Return the [X, Y] coordinate for the center point of the cell that contains the specified text.  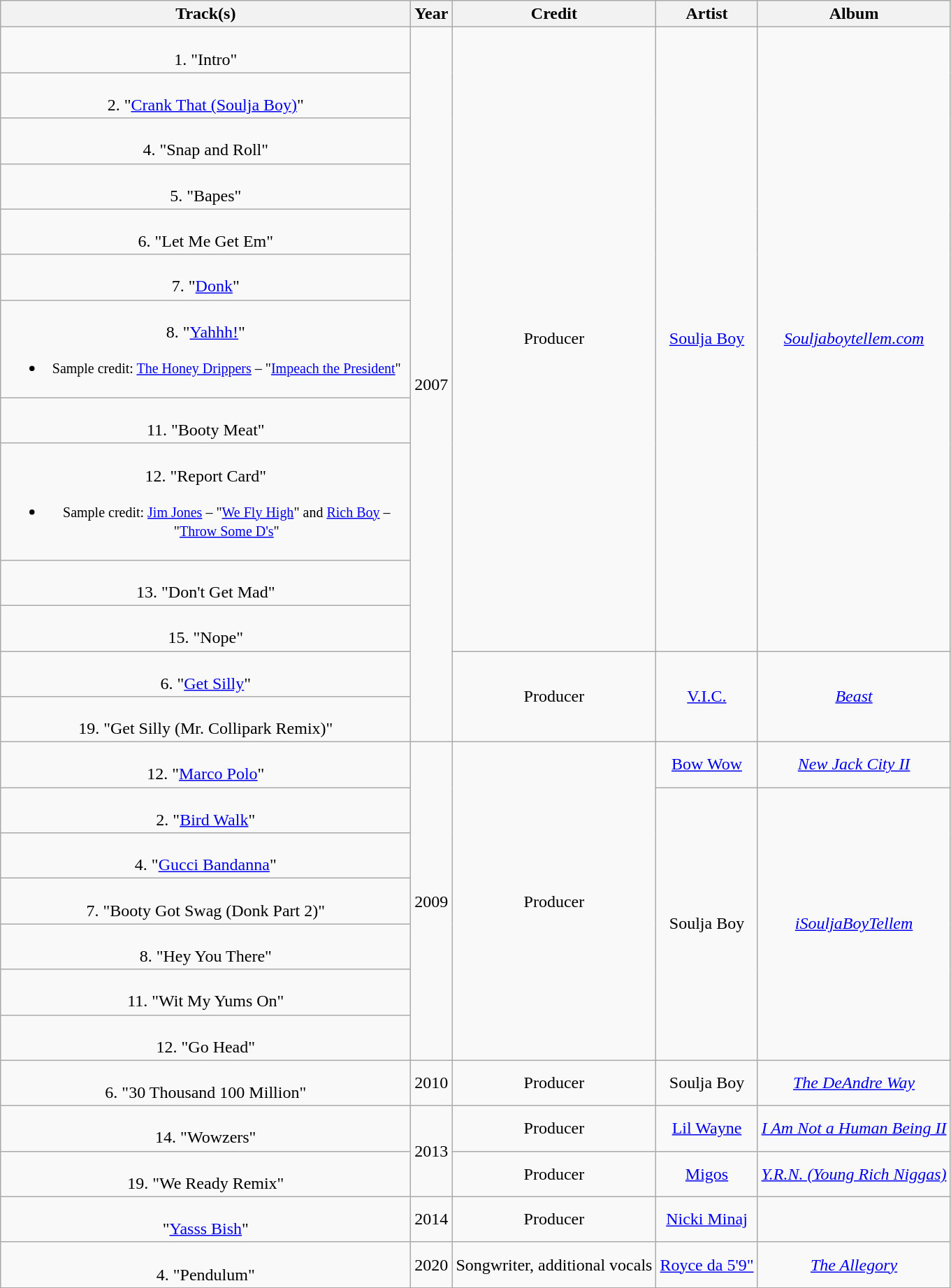
Album [854, 14]
11. "Booty Meat" [205, 421]
2. "Bird Walk" [205, 811]
12. "Report Card" Sample credit: Jim Jones – "We Fly High" and Rich Boy – "Throw Some D's" [205, 502]
I Am Not a Human Being II [854, 1128]
2009 [432, 902]
4. "Snap and Roll" [205, 141]
6. "Get Silly" [205, 674]
14. "Wowzers" [205, 1128]
Nicki Minaj [707, 1219]
2020 [432, 1265]
Artist [707, 14]
Track(s) [205, 14]
"Yasss Bish" [205, 1219]
2007 [432, 384]
Lil Wayne [707, 1128]
Royce da 5'9" [707, 1265]
V.I.C. [707, 697]
Migos [707, 1174]
8. "Yahhh!" Sample credit: The Honey Drippers – "Impeach the President" [205, 349]
1. "Intro" [205, 50]
iSouljaBoyTellem [854, 924]
15. "Nope" [205, 628]
12. "Marco Polo" [205, 765]
2014 [432, 1219]
Beast [854, 697]
4. "Gucci Bandanna" [205, 855]
5. "Bapes" [205, 186]
8. "Hey You There" [205, 946]
12. "Go Head" [205, 1037]
Credit [554, 14]
19. "Get Silly (Mr. Collipark Remix)" [205, 720]
Year [432, 14]
2. "Crank That (Soulja Boy)" [205, 95]
2013 [432, 1151]
Y.R.N. (Young Rich Niggas) [854, 1174]
The DeAndre Way [854, 1083]
7. "Booty Got Swag (Donk Part 2)" [205, 902]
4. "Pendulum" [205, 1265]
13. "Don't Get Mad" [205, 583]
19. "We Ready Remix" [205, 1174]
11. "Wit My Yums On" [205, 992]
6. "Let Me Get Em" [205, 232]
Bow Wow [707, 765]
7. "Donk" [205, 277]
New Jack City II [854, 765]
The Allegory [854, 1265]
Songwriter, additional vocals [554, 1265]
6. "30 Thousand 100 Million" [205, 1083]
2010 [432, 1083]
Souljaboytellem.com [854, 340]
